Return [x, y] of the center of cell containing provided text 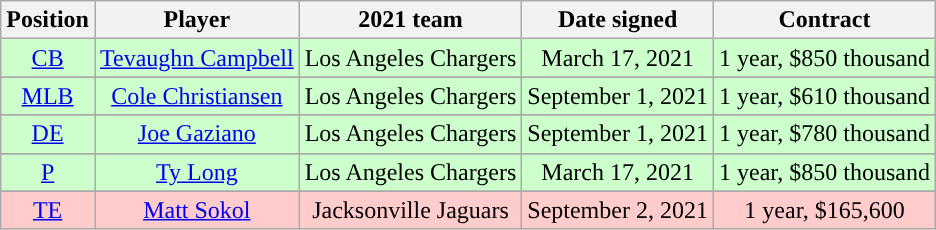
MLB [48, 96]
Ty Long [196, 172]
1 year, $780 thousand [824, 134]
Matt Sokol [196, 210]
Date signed [618, 20]
TE [48, 210]
2021 team [410, 20]
Contract [824, 20]
P [48, 172]
September 2, 2021 [618, 210]
1 year, $610 thousand [824, 96]
Tevaughn Campbell [196, 58]
CB [48, 58]
Jacksonville Jaguars [410, 210]
Joe Gaziano [196, 134]
DE [48, 134]
Cole Christiansen [196, 96]
Player [196, 20]
Position [48, 20]
1 year, $165,600 [824, 210]
